Return [X, Y] of the center of cell containing provided text 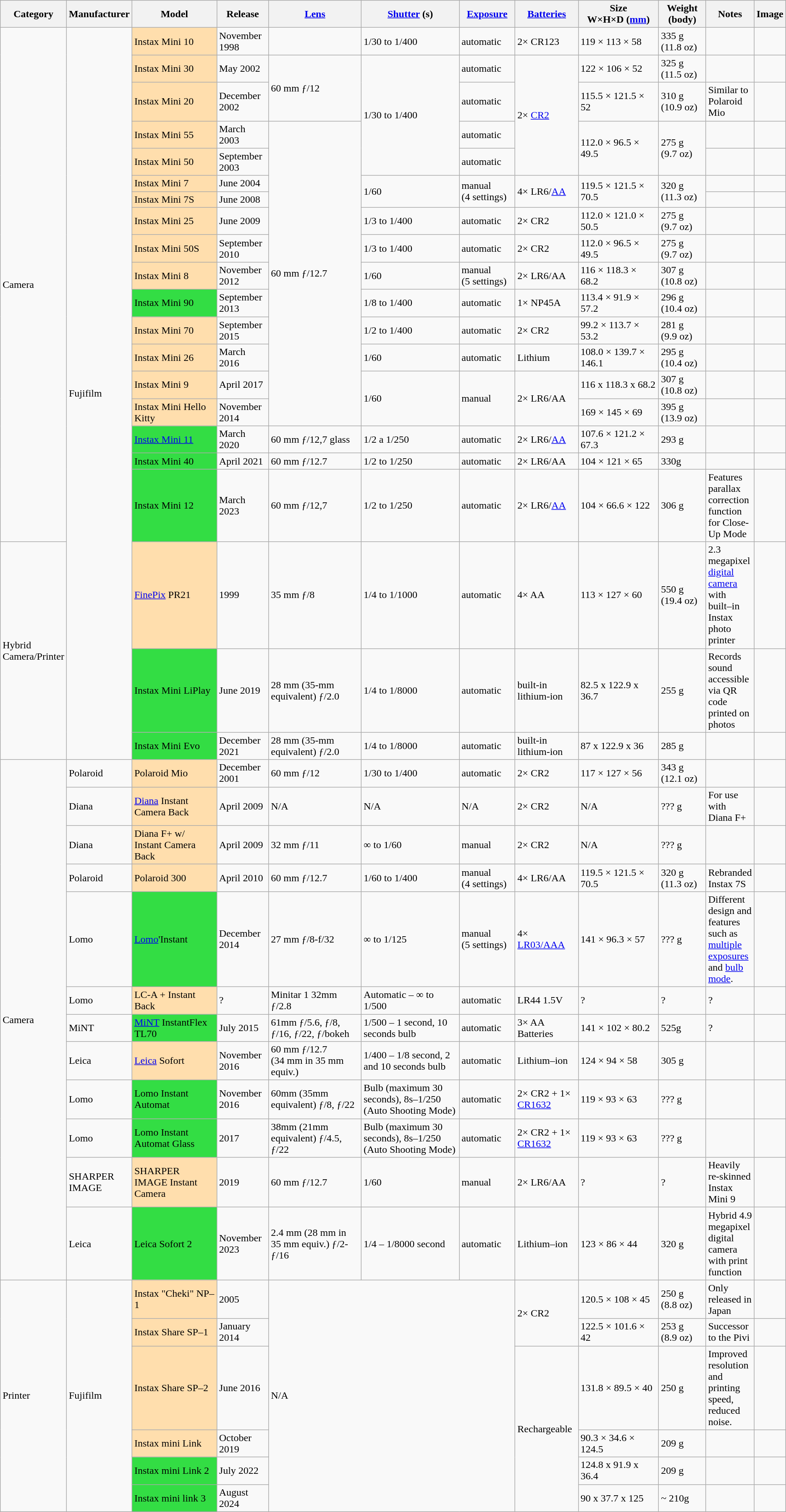
∞ to 1/60 [410, 845]
September 2003 [243, 162]
305 g [683, 1061]
Diana Instant Camera Back [174, 806]
253 g (8.9 oz) [683, 1332]
1/400 – 1/8 second, 2 and 10 seconds bulb [410, 1061]
117 × 127 × 56 [618, 773]
June 2019 [243, 690]
2017 [243, 1138]
124.8 x 91.9 x 36.4 [618, 1470]
SHARPER IMAGE Instant Camera [174, 1183]
Rebranded Instax 7S [730, 878]
Hybrid Camera/Printer [34, 650]
Lithium [547, 358]
Heavily re-skinned Instax Mini 9 [730, 1183]
123 × 86 × 44 [618, 1244]
MiNT [99, 1027]
May 2002 [243, 69]
December 2021 [243, 746]
June 2008 [243, 199]
LC-A + Instant Back [174, 1000]
SizeW×H×D (mm) [618, 14]
Instax Mini 11 [174, 440]
Rechargeable [547, 1428]
60 mm ƒ/12.7 (34 mm in 35 mm equiv.) [315, 1061]
September 2015 [243, 330]
Instax mini Link 2 [174, 1470]
Instax Mini 7S [174, 199]
Hybrid 4.9 megapixel digital camera with print function [730, 1244]
SHARPER IMAGE [99, 1183]
Instax Mini 30 [174, 69]
November 2023 [243, 1244]
61mm ƒ/5.6, ƒ/8, ƒ/16, ƒ/22, ƒ/bokeh [315, 1027]
Instax Mini Evo [174, 746]
1/2 to 1/400 [410, 330]
2005 [243, 1299]
For use with Diana F+ [730, 806]
January 2014 [243, 1332]
Lens [315, 14]
255 g [683, 690]
4× LR03/AAA [547, 939]
107.6 × 121.2 × 67.3 [618, 440]
Automatic – ∞ to 1/500 [410, 1000]
525g [683, 1027]
325 g (11.5 oz) [683, 69]
335 g (11.8 oz) [683, 41]
Model [174, 14]
60 mm ƒ/12,7 [315, 505]
Instax Mini 25 [174, 221]
122 × 106 × 52 [618, 69]
December 2014 [243, 939]
March 2003 [243, 134]
Instax Mini 9 [174, 385]
82.5 x 122.9 x 36.7 [618, 690]
October 2019 [243, 1444]
Instax Mini 50 [174, 162]
June 2016 [243, 1388]
Leica Sofort [174, 1061]
Only released in Japan [730, 1299]
295 g (10.4 oz) [683, 358]
90 x 37.7 x 125 [618, 1498]
2× CR123 [547, 41]
1/2 a 1/250 [410, 440]
Instax Mini 10 [174, 41]
LR44 1.5V [547, 1000]
116 x 118.3 x 68.2 [618, 385]
281 g (9.9 oz) [683, 330]
Similar to Polaroid Mio [730, 102]
Instax Mini 55 [174, 134]
MiNT InstantFlex TL70 [174, 1027]
Lomo Instant Automat [174, 1099]
March 2016 [243, 358]
September 2013 [243, 303]
108.0 × 139.7 × 146.1 [618, 358]
Instax Mini 20 [174, 102]
December 2001 [243, 773]
113.4 × 91.9 × 57.2 [618, 303]
Instax Share SP–1 [174, 1332]
27 mm ƒ/8-f/32 [315, 939]
FinePix PR21 [174, 595]
June 2004 [243, 183]
250 g [683, 1388]
Instax Mini 40 [174, 461]
Shutter (s) [410, 14]
Notes [730, 14]
1/4 – 1/8000 second [410, 1244]
285 g [683, 746]
Image [770, 14]
~ 210g [683, 1498]
119 × 113 × 58 [618, 41]
Records sound accessible via QR code printed on photos [730, 690]
Leica Sofort 2 [174, 1244]
Successor to the Pivi [730, 1332]
December 2002 [243, 102]
Printer [34, 1396]
4× AA [547, 595]
306 g [683, 505]
Instax Mini LiPlay [174, 690]
Instax Mini 50S [174, 248]
July 2015 [243, 1027]
99.2 × 113.7 × 53.2 [618, 330]
Instax "Cheki" NP–1 [174, 1299]
1/4 to 1/1000 [410, 595]
March 2023 [243, 505]
3× AA Batteries [547, 1027]
122.5 × 101.6 × 42 [618, 1332]
104 × 66.6 × 122 [618, 505]
310 g (10.9 oz) [683, 102]
November 2014 [243, 412]
550 g (19.4 oz) [683, 595]
1/8 to 1/400 [410, 303]
330g [683, 461]
Exposure [487, 14]
Instax Mini Hello Kitty [174, 412]
July 2022 [243, 1470]
Category [34, 14]
293 g [683, 440]
Diana F+ w/ Instant Camera Back [174, 845]
1× NP45A [547, 303]
141 × 96.3 × 57 [618, 939]
Instax Mini 12 [174, 505]
32 mm ƒ/11 [315, 845]
1/60 to 1/400 [410, 878]
November 2012 [243, 275]
38mm (21mm equivalent) ƒ/4.5, ƒ/22 [315, 1138]
Instax Mini 7 [174, 183]
1999 [243, 595]
60 mm ƒ/12,7 glass [315, 440]
113 × 127 × 60 [618, 595]
343 g (12.1 oz) [683, 773]
Polaroid 300 [174, 878]
Instax Mini 70 [174, 330]
60mm (35mm equivalent) ƒ/8, ƒ/22 [315, 1099]
169 × 145 × 69 [618, 412]
250 g (8.8 oz) [683, 1299]
Weight (body) [683, 14]
June 2009 [243, 221]
120.5 × 108 × 45 [618, 1299]
112.0 × 121.0 × 50.5 [618, 221]
Release [243, 14]
131.8 × 89.5 × 40 [618, 1388]
Instax mini link 3 [174, 1498]
116 × 118.3 × 68.2 [618, 275]
296 g (10.4 oz) [683, 303]
Instax Mini 26 [174, 358]
Batteries [547, 14]
2.3 megapixel digital camera with built–in Instax photo printer [730, 595]
2.4 mm (28 mm in 35 mm equiv.) ƒ/2-ƒ/16 [315, 1244]
Polaroid Mio [174, 773]
Instax Mini 8 [174, 275]
Instax Share SP–2 [174, 1388]
395 g (13.9 oz) [683, 412]
Lomo'Instant [174, 939]
35 mm ƒ/8 [315, 595]
90.3 × 34.6 × 124.5 [618, 1444]
August 2024 [243, 1498]
April 2021 [243, 461]
1/500 – 1 second, 10 seconds bulb [410, 1027]
Manufacturer [99, 14]
March 2020 [243, 440]
Minitar 1 32mm ƒ/2.8 [315, 1000]
Improved resolution and printing speed, reduced noise. [730, 1388]
104 × 121 × 65 [618, 461]
2019 [243, 1183]
Instax Mini 90 [174, 303]
124 × 94 × 58 [618, 1061]
115.5 × 121.5 × 52 [618, 102]
November 1998 [243, 41]
Lomo Instant Automat Glass [174, 1138]
Features parallax correction function for Close-Up Mode [730, 505]
320 g [683, 1244]
Different design and features such as multiple exposures and bulb mode. [730, 939]
April 2010 [243, 878]
∞ to 1/125 [410, 939]
Instax mini Link [174, 1444]
September 2010 [243, 248]
April 2017 [243, 385]
87 x 122.9 x 36 [618, 746]
141 × 102 × 80.2 [618, 1027]
